Output the [x, y] coordinate of the center of the cell containing the given text.  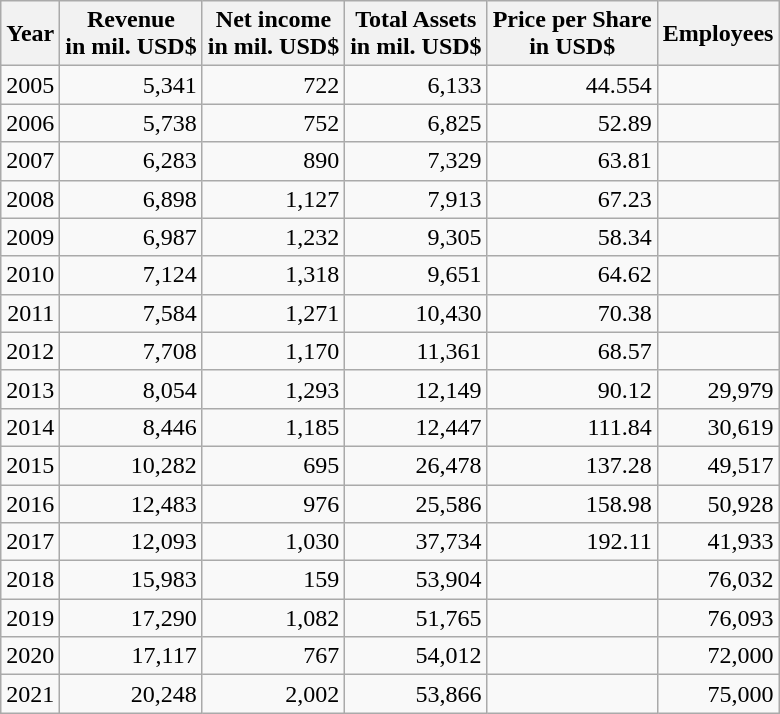
2016 [30, 503]
63.81 [572, 161]
52.89 [572, 123]
17,290 [131, 618]
41,933 [718, 542]
2009 [30, 237]
10,430 [416, 313]
976 [273, 503]
2018 [30, 580]
20,248 [131, 694]
44.554 [572, 85]
12,149 [416, 389]
Price per Sharein USD$ [572, 34]
54,012 [416, 656]
2015 [30, 465]
2006 [30, 123]
6,133 [416, 85]
8,446 [131, 427]
2014 [30, 427]
1,185 [273, 427]
70.38 [572, 313]
11,361 [416, 351]
192.11 [572, 542]
5,738 [131, 123]
1,293 [273, 389]
2021 [30, 694]
2019 [30, 618]
25,586 [416, 503]
26,478 [416, 465]
Net incomein mil. USD$ [273, 34]
6,825 [416, 123]
752 [273, 123]
12,447 [416, 427]
Revenuein mil. USD$ [131, 34]
1,170 [273, 351]
12,483 [131, 503]
1,318 [273, 275]
1,030 [273, 542]
111.84 [572, 427]
67.23 [572, 199]
2020 [30, 656]
6,283 [131, 161]
2007 [30, 161]
49,517 [718, 465]
64.62 [572, 275]
7,708 [131, 351]
2008 [30, 199]
75,000 [718, 694]
2012 [30, 351]
722 [273, 85]
8,054 [131, 389]
51,765 [416, 618]
2005 [30, 85]
159 [273, 580]
9,651 [416, 275]
9,305 [416, 237]
7,329 [416, 161]
7,584 [131, 313]
10,282 [131, 465]
1,232 [273, 237]
1,082 [273, 618]
76,032 [718, 580]
2010 [30, 275]
50,928 [718, 503]
Total Assetsin mil. USD$ [416, 34]
137.28 [572, 465]
890 [273, 161]
Year [30, 34]
68.57 [572, 351]
7,913 [416, 199]
2011 [30, 313]
2013 [30, 389]
6,987 [131, 237]
76,093 [718, 618]
695 [273, 465]
1,271 [273, 313]
29,979 [718, 389]
2,002 [273, 694]
2017 [30, 542]
53,904 [416, 580]
7,124 [131, 275]
15,983 [131, 580]
30,619 [718, 427]
767 [273, 656]
58.34 [572, 237]
Employees [718, 34]
37,734 [416, 542]
72,000 [718, 656]
17,117 [131, 656]
90.12 [572, 389]
12,093 [131, 542]
5,341 [131, 85]
1,127 [273, 199]
6,898 [131, 199]
158.98 [572, 503]
53,866 [416, 694]
